Identify which cell holds the provided text, then report its [x, y] central coordinate. 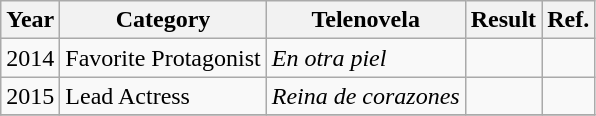
2014 [30, 58]
2015 [30, 96]
Result [503, 20]
Year [30, 20]
Telenovela [366, 20]
Lead Actress [163, 96]
En otra piel [366, 58]
Ref. [568, 20]
Category [163, 20]
Reina de corazones [366, 96]
Favorite Protagonist [163, 58]
